Provide the (x, y) coordinate of the cell's center where the given text is located.  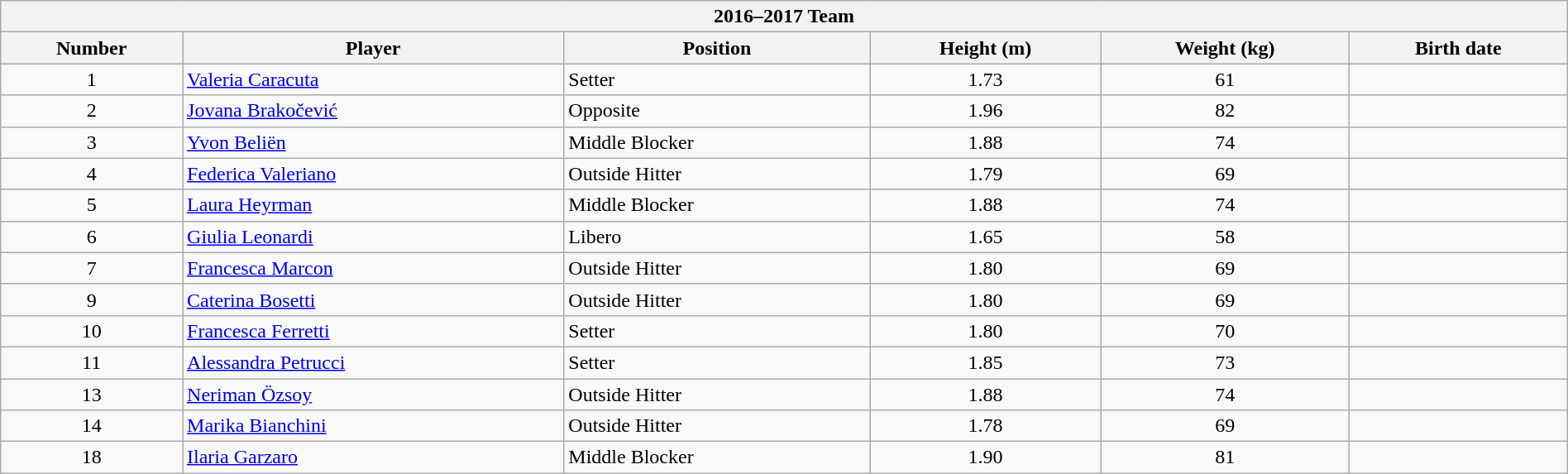
2 (92, 111)
Birth date (1458, 48)
Giulia Leonardi (374, 237)
6 (92, 237)
1.73 (986, 79)
Federica Valeriano (374, 174)
Libero (717, 237)
Neriman Özsoy (374, 395)
13 (92, 395)
7 (92, 268)
1 (92, 79)
Number (92, 48)
Marika Bianchini (374, 426)
1.79 (986, 174)
81 (1225, 457)
1.65 (986, 237)
Ilaria Garzaro (374, 457)
Opposite (717, 111)
1.85 (986, 362)
1.90 (986, 457)
11 (92, 362)
1.96 (986, 111)
5 (92, 205)
Caterina Bosetti (374, 299)
Yvon Beliën (374, 142)
61 (1225, 79)
Position (717, 48)
1.78 (986, 426)
Francesca Ferretti (374, 331)
2016–2017 Team (784, 17)
4 (92, 174)
Weight (kg) (1225, 48)
58 (1225, 237)
Francesca Marcon (374, 268)
Laura Heyrman (374, 205)
70 (1225, 331)
18 (92, 457)
Height (m) (986, 48)
Valeria Caracuta (374, 79)
14 (92, 426)
Alessandra Petrucci (374, 362)
82 (1225, 111)
3 (92, 142)
10 (92, 331)
9 (92, 299)
73 (1225, 362)
Jovana Brakočević (374, 111)
Player (374, 48)
